Find where the given text appears and provide that cell's center as (x, y) coordinate. 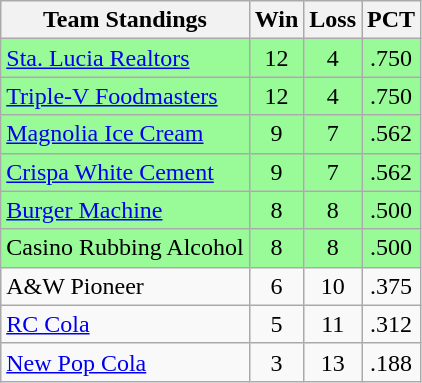
5 (276, 324)
13 (333, 362)
Casino Rubbing Alcohol (125, 248)
.312 (392, 324)
11 (333, 324)
Team Standings (125, 20)
.375 (392, 286)
6 (276, 286)
Sta. Lucia Realtors (125, 58)
Win (276, 20)
PCT (392, 20)
New Pop Cola (125, 362)
Triple-V Foodmasters (125, 96)
RC Cola (125, 324)
.188 (392, 362)
Crispa White Cement (125, 172)
Loss (333, 20)
3 (276, 362)
Magnolia Ice Cream (125, 134)
A&W Pioneer (125, 286)
10 (333, 286)
Burger Machine (125, 210)
